For the text-containing cell, return its midpoint in (X, Y) coordinate format. 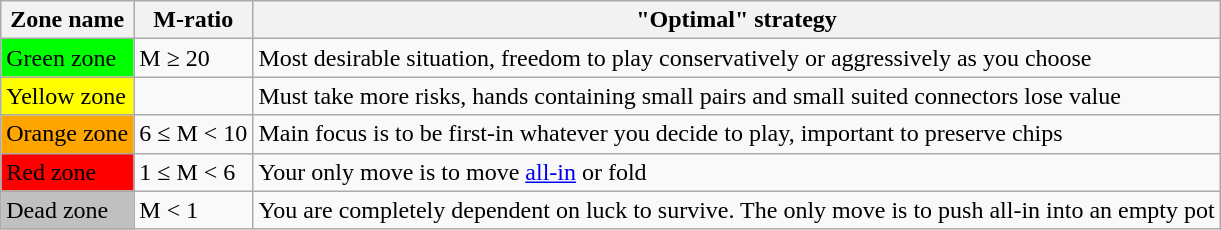
Dead zone (68, 210)
Yellow zone (68, 96)
M-ratio (194, 20)
Must take more risks, hands containing small pairs and small suited connectors lose value (736, 96)
You are completely dependent on luck to survive. The only move is to push all-in into an empty pot (736, 210)
Orange zone (68, 134)
M ≥ 20 (194, 58)
Main focus is to be first-in whatever you decide to play, important to preserve chips (736, 134)
"Optimal" strategy (736, 20)
6 ≤ M < 10 (194, 134)
M < 1 (194, 210)
Your only move is to move all-in or fold (736, 172)
Red zone (68, 172)
1 ≤ M < 6 (194, 172)
Green zone (68, 58)
Most desirable situation, freedom to play conservatively or aggressively as you choose (736, 58)
Zone name (68, 20)
